Search for the cell housing the specified text and yield its [x, y] center coordinate. 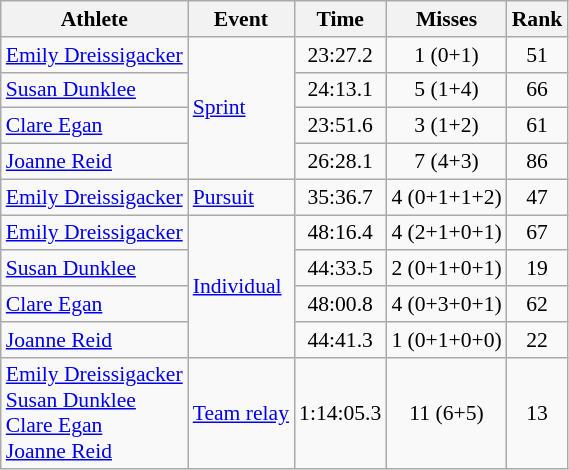
1 (0+1+0+0) [446, 340]
86 [538, 162]
Time [340, 19]
Emily DreissigackerSusan DunkleeClare EganJoanne Reid [94, 413]
44:33.5 [340, 269]
4 (2+1+0+1) [446, 233]
Event [241, 19]
4 (0+3+0+1) [446, 304]
Misses [446, 19]
48:00.8 [340, 304]
2 (0+1+0+1) [446, 269]
1 (0+1) [446, 55]
48:16.4 [340, 233]
66 [538, 90]
22 [538, 340]
4 (0+1+1+2) [446, 197]
Pursuit [241, 197]
1:14:05.3 [340, 413]
13 [538, 413]
Sprint [241, 108]
23:51.6 [340, 126]
Team relay [241, 413]
19 [538, 269]
11 (6+5) [446, 413]
5 (1+4) [446, 90]
47 [538, 197]
Individual [241, 286]
35:36.7 [340, 197]
24:13.1 [340, 90]
7 (4+3) [446, 162]
62 [538, 304]
3 (1+2) [446, 126]
61 [538, 126]
51 [538, 55]
Athlete [94, 19]
67 [538, 233]
26:28.1 [340, 162]
44:41.3 [340, 340]
23:27.2 [340, 55]
Rank [538, 19]
